From the cell containing the given text, extract its center point as [X, Y] coordinate. 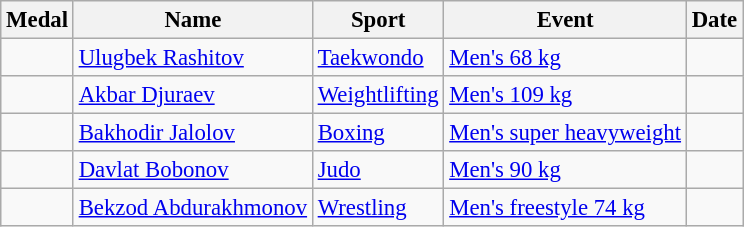
Bekzod Abdurakhmonov [192, 208]
Boxing [378, 133]
Davlat Bobonov [192, 170]
Taekwondo [378, 58]
Bakhodir Jalolov [192, 133]
Men's freestyle 74 kg [565, 208]
Wrestling [378, 208]
Event [565, 20]
Men's super heavyweight [565, 133]
Men's 90 kg [565, 170]
Sport [378, 20]
Ulugbek Rashitov [192, 58]
Akbar Djuraev [192, 95]
Men's 109 kg [565, 95]
Judo [378, 170]
Medal [38, 20]
Name [192, 20]
Date [714, 20]
Men's 68 kg [565, 58]
Weightlifting [378, 95]
